Extract the (x, y) coordinate from the center of the cell holding the provided text.  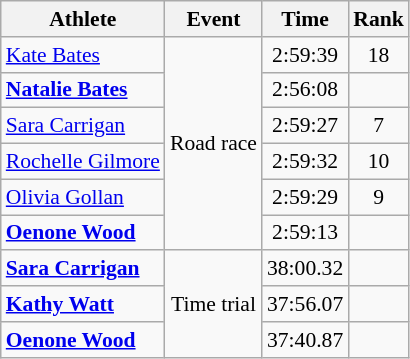
37:56.07 (305, 304)
Rochelle Gilmore (83, 162)
2:59:32 (305, 162)
38:00.32 (305, 269)
Rank (378, 19)
37:40.87 (305, 340)
2:59:39 (305, 55)
Time trial (214, 304)
2:59:27 (305, 126)
Time (305, 19)
7 (378, 126)
2:59:13 (305, 233)
10 (378, 162)
9 (378, 197)
Athlete (83, 19)
18 (378, 55)
Event (214, 19)
Kathy Watt (83, 304)
2:59:29 (305, 197)
2:56:08 (305, 90)
Olivia Gollan (83, 197)
Kate Bates (83, 55)
Road race (214, 144)
Natalie Bates (83, 90)
